Return the [X, Y] coordinate for the center point of the cell that contains the specified text.  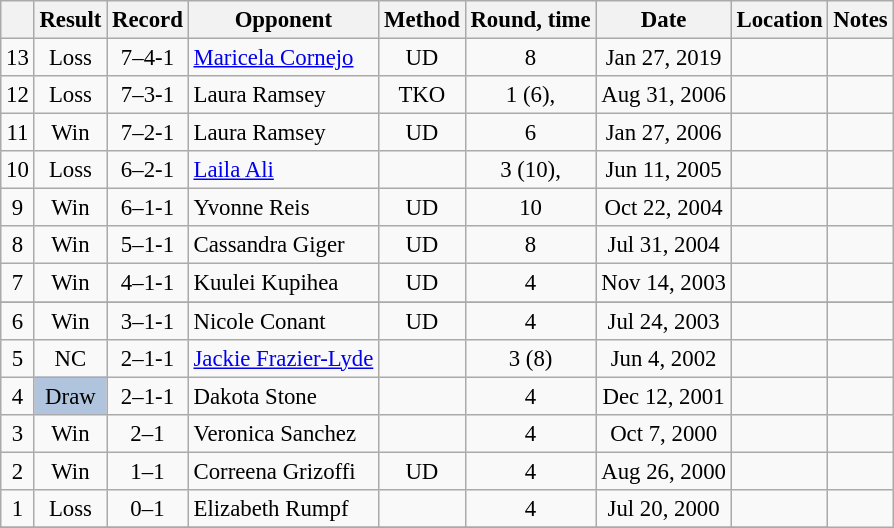
Jul 24, 2003 [664, 321]
12 [18, 95]
Elizabeth Rumpf [283, 509]
Oct 22, 2004 [664, 208]
1 (6), [530, 95]
Result [70, 20]
Jan 27, 2019 [664, 58]
Jan 27, 2006 [664, 133]
0–1 [148, 509]
Record [148, 20]
1 [18, 509]
Jul 20, 2000 [664, 509]
5–1-1 [148, 245]
Jackie Frazier-Lyde [283, 358]
7–4-1 [148, 58]
11 [18, 133]
Aug 31, 2006 [664, 95]
5 [18, 358]
13 [18, 58]
TKO [422, 95]
Nov 14, 2003 [664, 283]
6–1-1 [148, 208]
Date [664, 20]
Jul 31, 2004 [664, 245]
4–1-1 [148, 283]
Jun 4, 2002 [664, 358]
Nicole Conant [283, 321]
3 (8) [530, 358]
Yvonne Reis [283, 208]
NC [70, 358]
Oct 7, 2000 [664, 433]
Correena Grizoffi [283, 471]
2–1 [148, 433]
2 [18, 471]
6–2-1 [148, 170]
Maricela Cornejo [283, 58]
3 [18, 433]
Method [422, 20]
Veronica Sanchez [283, 433]
Notes [860, 20]
7–3-1 [148, 95]
7 [18, 283]
Location [780, 20]
Kuulei Kupihea [283, 283]
1–1 [148, 471]
7–2-1 [148, 133]
Jun 11, 2005 [664, 170]
Dec 12, 2001 [664, 396]
3–1-1 [148, 321]
Cassandra Giger [283, 245]
Opponent [283, 20]
Dakota Stone [283, 396]
Round, time [530, 20]
Laila Ali [283, 170]
Aug 26, 2000 [664, 471]
Draw [70, 396]
9 [18, 208]
3 (10), [530, 170]
